Return the (X, Y) coordinate for the center point of the cell that contains the specified text.  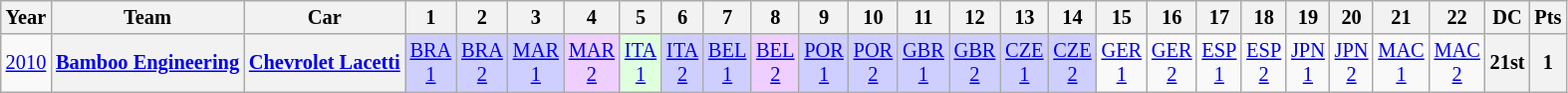
16 (1172, 17)
Team (147, 17)
7 (727, 17)
ITA1 (641, 63)
12 (975, 17)
JPN1 (1308, 63)
10 (873, 17)
3 (536, 17)
MAR2 (592, 63)
17 (1219, 17)
POR2 (873, 63)
Car (325, 17)
GER1 (1122, 63)
20 (1352, 17)
21st (1508, 63)
14 (1072, 17)
GBR1 (923, 63)
CZE2 (1072, 63)
13 (1024, 17)
GER2 (1172, 63)
DC (1508, 17)
Pts (1548, 17)
4 (592, 17)
CZE1 (1024, 63)
15 (1122, 17)
11 (923, 17)
Chevrolet Lacetti (325, 63)
GBR2 (975, 63)
2 (482, 17)
18 (1263, 17)
21 (1401, 17)
6 (682, 17)
MAR1 (536, 63)
ESP2 (1263, 63)
BRA2 (482, 63)
8 (775, 17)
BEL1 (727, 63)
BRA1 (431, 63)
MAC2 (1457, 63)
MAC1 (1401, 63)
2010 (26, 63)
ESP1 (1219, 63)
22 (1457, 17)
9 (823, 17)
BEL2 (775, 63)
Year (26, 17)
Bamboo Engineering (147, 63)
5 (641, 17)
JPN2 (1352, 63)
19 (1308, 17)
POR1 (823, 63)
ITA2 (682, 63)
